Return the (x, y) coordinate for the center point of the cell that contains the specified text.  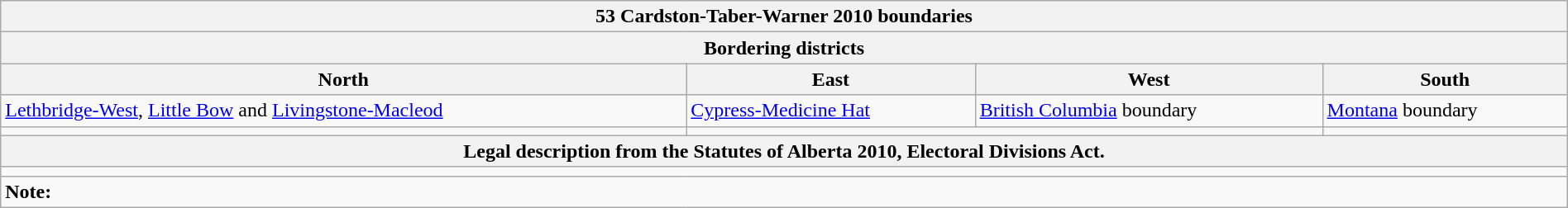
Bordering districts (784, 48)
Note: (784, 191)
East (830, 79)
Legal description from the Statutes of Alberta 2010, Electoral Divisions Act. (784, 151)
West (1149, 79)
Lethbridge-West, Little Bow and Livingstone-Macleod (344, 111)
South (1445, 79)
Cypress-Medicine Hat (830, 111)
North (344, 79)
British Columbia boundary (1149, 111)
53 Cardston-Taber-Warner 2010 boundaries (784, 17)
Montana boundary (1445, 111)
